Identify which cell holds the provided text, then report its [X, Y] central coordinate. 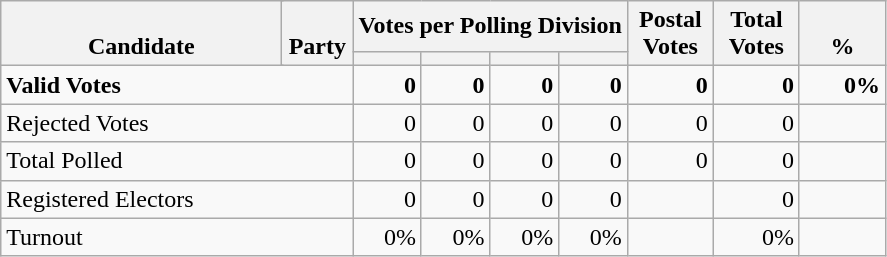
Valid Votes [177, 85]
PostalVotes [670, 34]
Total Polled [177, 161]
Candidate [142, 34]
% [842, 34]
Party [318, 34]
Turnout [177, 237]
Total Votes [756, 34]
Votes per Polling Division [490, 26]
Registered Electors [177, 199]
Rejected Votes [177, 123]
